Locate the cell with the specified text and output its (x, y) center coordinate. 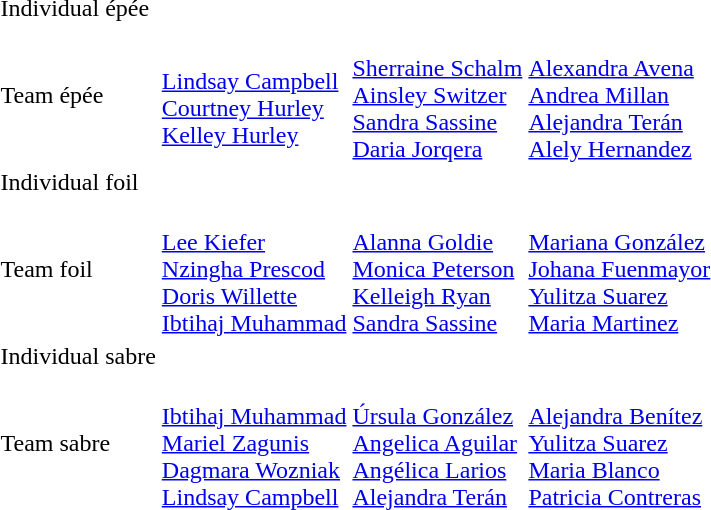
Sherraine SchalmAinsley SwitzerSandra SassineDaria Jorqera (438, 95)
Lee KieferNzingha PrescodDoris WilletteIbtihaj Muhammad (254, 269)
Lindsay CampbellCourtney HurleyKelley Hurley (254, 95)
Alanna GoldieMonica PetersonKelleigh RyanSandra Sassine (438, 269)
